Return the [X, Y] coordinate for the center point of the cell that contains the specified text.  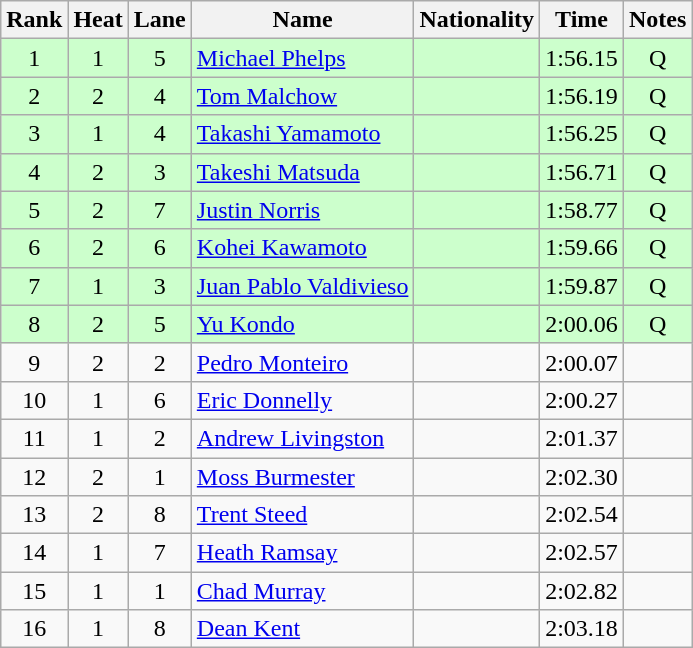
Tom Malchow [302, 96]
Nationality [477, 20]
Dean Kent [302, 629]
Heath Ramsay [302, 553]
Moss Burmester [302, 477]
11 [34, 438]
14 [34, 553]
Heat [98, 20]
15 [34, 591]
Kohei Kawamoto [302, 248]
1:59.66 [582, 248]
Name [302, 20]
2:01.37 [582, 438]
1:59.87 [582, 286]
2:00.07 [582, 362]
Juan Pablo Valdivieso [302, 286]
12 [34, 477]
9 [34, 362]
2:02.82 [582, 591]
2:03.18 [582, 629]
Takashi Yamamoto [302, 134]
10 [34, 400]
16 [34, 629]
Rank [34, 20]
Andrew Livingston [302, 438]
Justin Norris [302, 210]
Chad Murray [302, 591]
1:56.19 [582, 96]
2:02.57 [582, 553]
Michael Phelps [302, 58]
1:56.71 [582, 172]
Pedro Monteiro [302, 362]
13 [34, 515]
Trent Steed [302, 515]
Eric Donnelly [302, 400]
2:00.06 [582, 324]
Time [582, 20]
Takeshi Matsuda [302, 172]
2:02.30 [582, 477]
2:00.27 [582, 400]
1:56.15 [582, 58]
Yu Kondo [302, 324]
1:56.25 [582, 134]
1:58.77 [582, 210]
Lane [160, 20]
2:02.54 [582, 515]
Notes [657, 20]
